Identify which cell holds the provided text, then report its [X, Y] central coordinate. 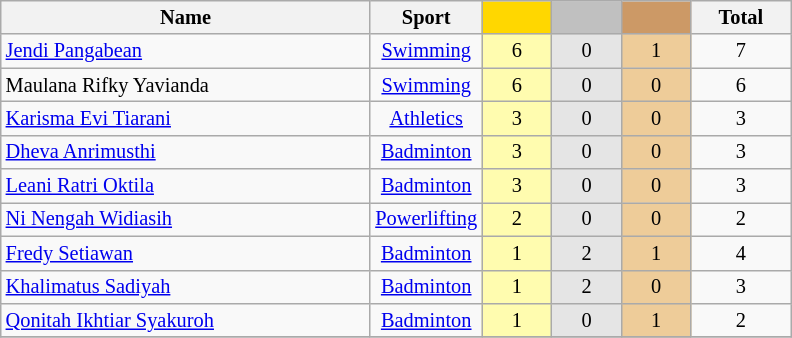
Name [186, 17]
Athletics [426, 118]
Maulana Rifky Yavianda [186, 85]
Ni Nengah Widiasih [186, 219]
Leani Ratri Oktila [186, 186]
7 [741, 51]
Jendi Pangabean [186, 51]
Khalimatus Sadiyah [186, 287]
Qonitah Ikhtiar Syakuroh [186, 320]
Fredy Setiawan [186, 253]
Total [741, 17]
Powerlifting [426, 219]
4 [741, 253]
Dheva Anrimusthi [186, 152]
Sport [426, 17]
Karisma Evi Tiarani [186, 118]
